Locate the cell with the specified text and output its (X, Y) center coordinate. 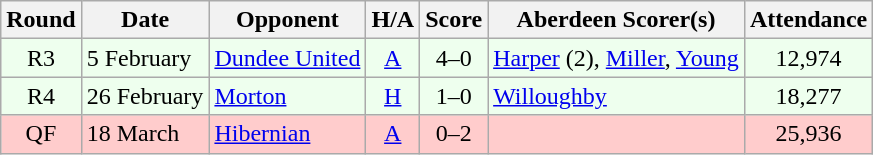
Willoughby (616, 96)
H (393, 96)
4–0 (454, 58)
Score (454, 20)
Round (41, 20)
18,277 (808, 96)
Attendance (808, 20)
R3 (41, 58)
R4 (41, 96)
18 March (145, 134)
25,936 (808, 134)
Dundee United (288, 58)
12,974 (808, 58)
Hibernian (288, 134)
H/A (393, 20)
QF (41, 134)
Morton (288, 96)
Opponent (288, 20)
26 February (145, 96)
1–0 (454, 96)
Aberdeen Scorer(s) (616, 20)
Date (145, 20)
0–2 (454, 134)
Harper (2), Miller, Young (616, 58)
5 February (145, 58)
